Detect which cell encompasses the target text, then output its (X, Y) center coordinate. 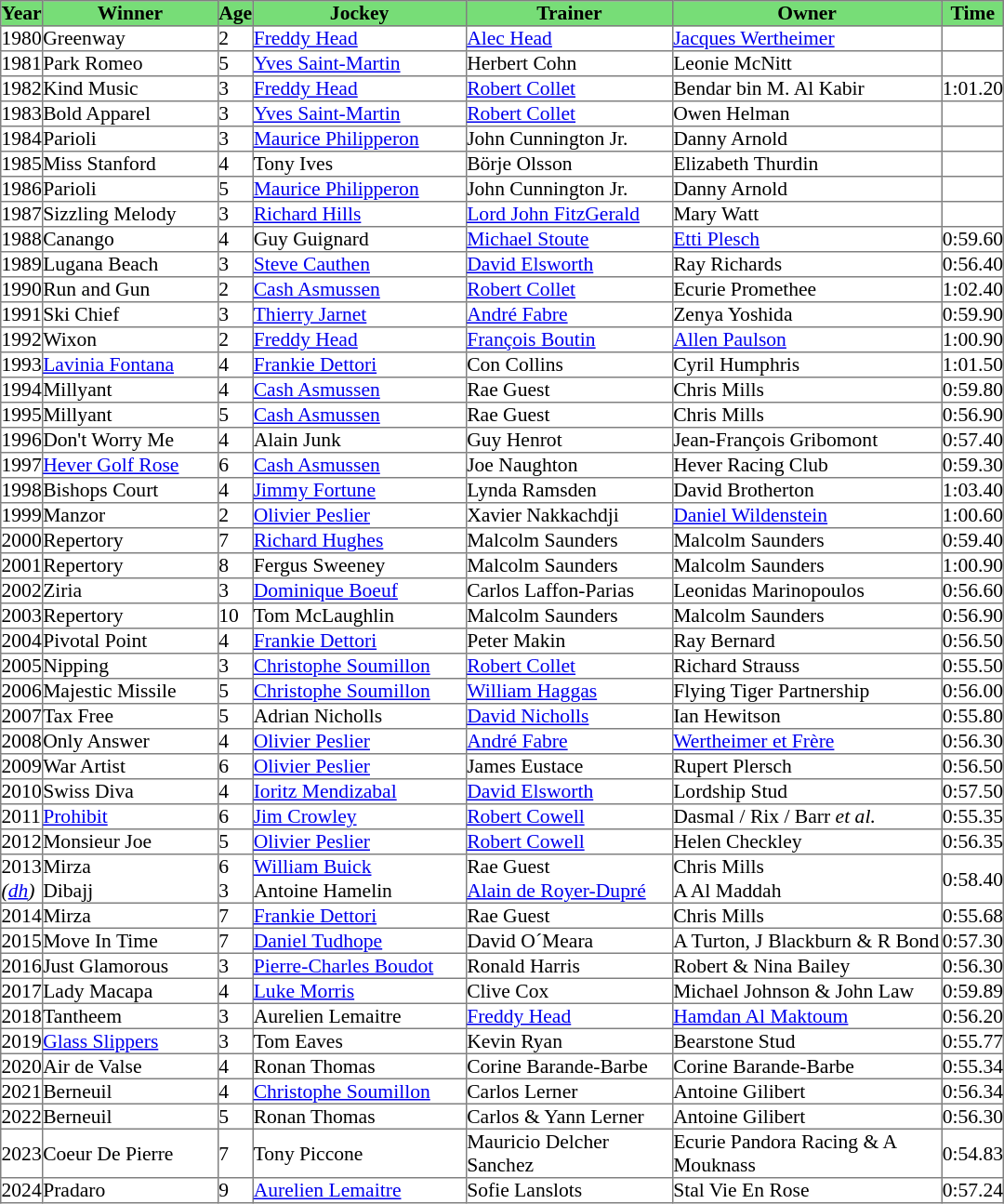
Air de Valse (130, 1065)
Prohibit (130, 816)
8 (234, 565)
Carlos Lerner (569, 1092)
10 (234, 615)
Stal Vie En Rose (807, 1190)
0:57.24 (972, 1190)
Tom Eaves (360, 1041)
Manzor (130, 515)
1989 (22, 264)
0:56.35 (972, 842)
Ioritz Mendizabal (360, 792)
Lady Macapa (130, 991)
David O´Meara (569, 941)
0:59.40 (972, 541)
Jacques Wertheimer (807, 39)
Guy Henrot (569, 441)
0:56.20 (972, 1015)
1985 (22, 164)
Zenya Yoshida (807, 314)
Herbert Cohn (569, 63)
Sizzling Melody (130, 214)
Ronald Harris (569, 965)
2001 (22, 565)
63 (234, 879)
Cyril Humphris (807, 364)
0:55.77 (972, 1041)
Year (22, 13)
Monsieur Joe (130, 842)
Helen Checkley (807, 842)
Swiss Diva (130, 792)
François Boutin (569, 340)
0:59.90 (972, 314)
Luke Morris (360, 991)
1995 (22, 415)
Run and Gun (130, 290)
Glass Slippers (130, 1041)
Hamdan Al Maktoum (807, 1015)
0:57.30 (972, 941)
Daniel Wildenstein (807, 515)
1993 (22, 364)
Age (234, 13)
Clive Cox (569, 991)
2018 (22, 1015)
1:00.60 (972, 515)
Börje Olsson (569, 164)
Canango (130, 240)
Mauricio Delcher Sanchez (569, 1153)
2013(dh) (22, 879)
2022 (22, 1116)
2024 (22, 1190)
0:56.00 (972, 692)
Ray Richards (807, 264)
2002 (22, 591)
Kevin Ryan (569, 1041)
Etti Plesch (807, 240)
Fergus Sweeney (360, 565)
Bearstone Stud (807, 1041)
1983 (22, 113)
1990 (22, 290)
Trainer (569, 13)
2014 (22, 915)
Joe Naughton (569, 465)
Richard Hughes (360, 541)
David Nicholls (569, 716)
Lugana Beach (130, 264)
Wixon (130, 340)
0:57.50 (972, 792)
1982 (22, 89)
1:02.40 (972, 290)
2017 (22, 991)
Daniel Tudhope (360, 941)
1992 (22, 340)
Pierre-Charles Boudot (360, 965)
Lynda Ramsden (569, 491)
Just Glamorous (130, 965)
0:59.30 (972, 465)
2015 (22, 941)
Michael Stoute (569, 240)
Only Answer (130, 742)
0:55.34 (972, 1065)
Flying Tiger Partnership (807, 692)
Ian Hewitson (807, 716)
Ecurie Promethee (807, 290)
1991 (22, 314)
Jockey (360, 13)
2004 (22, 642)
MirzaDibajj (130, 879)
2009 (22, 766)
Jimmy Fortune (360, 491)
Alec Head (569, 39)
Pivotal Point (130, 642)
1994 (22, 390)
Leonie McNitt (807, 63)
2020 (22, 1065)
2005 (22, 666)
Ziria (130, 591)
1980 (22, 39)
2003 (22, 615)
Kind Music (130, 89)
A Turton, J Blackburn & R Bond (807, 941)
1999 (22, 515)
Robert & Nina Bailey (807, 965)
Richard Hills (360, 214)
Ski Chief (130, 314)
1981 (22, 63)
Park Romeo (130, 63)
2010 (22, 792)
Majestic Missile (130, 692)
0:56.60 (972, 591)
2000 (22, 541)
Richard Strauss (807, 666)
2019 (22, 1041)
Ecurie Pandora Racing & A Mouknass (807, 1153)
Leonidas Marinopoulos (807, 591)
1987 (22, 214)
1996 (22, 441)
Adrian Nicholls (360, 716)
1986 (22, 190)
Ray Bernard (807, 642)
2012 (22, 842)
0:55.80 (972, 716)
Elizabeth Thurdin (807, 164)
Miss Stanford (130, 164)
Steve Cauthen (360, 264)
0:59.80 (972, 390)
0:58.40 (972, 879)
William Haggas (569, 692)
Rae GuestAlain de Royer-Dupré (569, 879)
2011 (22, 816)
Con Collins (569, 364)
Move In Time (130, 941)
Tax Free (130, 716)
Sofie Lanslots (569, 1190)
2023 (22, 1153)
Lordship Stud (807, 792)
Dominique Boeuf (360, 591)
1:03.40 (972, 491)
1:01.20 (972, 89)
Dasmal / Rix / Barr et al. (807, 816)
Hever Racing Club (807, 465)
Lavinia Fontana (130, 364)
Alain Junk (360, 441)
0:57.40 (972, 441)
Owen Helman (807, 113)
Lord John FitzGerald (569, 214)
Hever Golf Rose (130, 465)
2007 (22, 716)
Mary Watt (807, 214)
Jim Crowley (360, 816)
Carlos Laffon-Parias (569, 591)
Winner (130, 13)
Allen Paulson (807, 340)
0:56.34 (972, 1092)
Thierry Jarnet (360, 314)
Tony Piccone (360, 1153)
Chris MillsA Al Maddah (807, 879)
Tantheem (130, 1015)
Greenway (130, 39)
Jean-François Gribomont (807, 441)
2006 (22, 692)
Wertheimer et Frère (807, 742)
Bishops Court (130, 491)
Tom McLaughlin (360, 615)
0:59.60 (972, 240)
War Artist (130, 766)
Coeur De Pierre (130, 1153)
0:55.35 (972, 816)
1:01.50 (972, 364)
Pradaro (130, 1190)
Tony Ives (360, 164)
James Eustace (569, 766)
Carlos & Yann Lerner (569, 1116)
Mirza (130, 915)
Michael Johnson & John Law (807, 991)
2008 (22, 742)
Nipping (130, 666)
Don't Worry Me (130, 441)
Guy Guignard (360, 240)
Time (972, 13)
0:55.50 (972, 666)
Xavier Nakkachdji (569, 515)
0:55.68 (972, 915)
1988 (22, 240)
Bold Apparel (130, 113)
Bendar bin M. Al Kabir (807, 89)
1997 (22, 465)
0:59.89 (972, 991)
Peter Makin (569, 642)
1998 (22, 491)
Owner (807, 13)
2021 (22, 1092)
Rupert Plersch (807, 766)
David Brotherton (807, 491)
0:54.83 (972, 1153)
9 (234, 1190)
0:56.40 (972, 264)
William BuickAntoine Hamelin (360, 879)
1984 (22, 139)
2016 (22, 965)
